From the cell containing the given text, extract its center point as [x, y] coordinate. 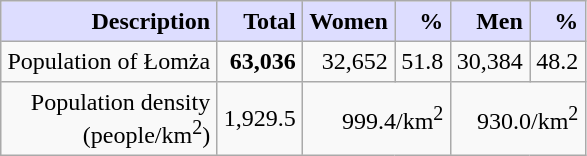
930.0/km2 [518, 119]
999.4/km2 [376, 119]
Population of Łomża [109, 61]
63,036 [260, 61]
48.2 [558, 61]
Women [348, 21]
30,384 [490, 61]
1,929.5 [260, 119]
Description [109, 21]
32,652 [348, 61]
Men [490, 21]
Population density (people/km2) [109, 119]
51.8 [423, 61]
Total [260, 21]
